Find where the given text appears and provide that cell's center as [x, y] coordinate. 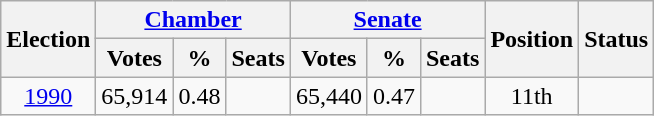
Chamber [194, 20]
Position [532, 39]
65,440 [328, 96]
Election [48, 39]
Status [616, 39]
65,914 [134, 96]
Senate [388, 20]
0.48 [200, 96]
11th [532, 96]
0.47 [394, 96]
1990 [48, 96]
